Capture the cell that displays the provided text and extract its (X, Y) central coordinate. 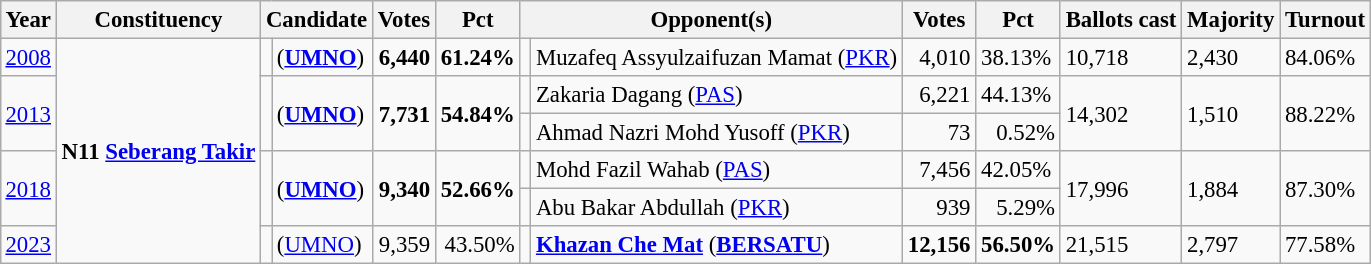
42.05% (1018, 170)
N11 Seberang Takir (158, 151)
9,340 (404, 188)
21,515 (1120, 245)
7,456 (938, 170)
2,430 (1231, 57)
4,010 (938, 57)
2013 (28, 114)
Ahmad Nazri Mohd Yusoff (PKR) (717, 133)
12,156 (938, 245)
84.06% (1326, 57)
44.13% (1018, 95)
939 (938, 208)
6,440 (404, 57)
10,718 (1120, 57)
9,359 (404, 245)
Candidate (317, 20)
7,731 (404, 114)
1,510 (1231, 114)
Khazan Che Mat (BERSATU) (717, 245)
2008 (28, 57)
Year (28, 20)
Opponent(s) (711, 20)
17,996 (1120, 188)
Ballots cast (1120, 20)
2,797 (1231, 245)
Turnout (1326, 20)
43.50% (478, 245)
2023 (28, 245)
6,221 (938, 95)
1,884 (1231, 188)
2018 (28, 188)
0.52% (1018, 133)
5.29% (1018, 208)
56.50% (1018, 245)
38.13% (1018, 57)
Constituency (158, 20)
87.30% (1326, 188)
Abu Bakar Abdullah (PKR) (717, 208)
Majority (1231, 20)
Zakaria Dagang (PAS) (717, 95)
73 (938, 133)
61.24% (478, 57)
88.22% (1326, 114)
14,302 (1120, 114)
52.66% (478, 188)
Muzafeq Assyulzaifuzan Mamat (PKR) (717, 57)
54.84% (478, 114)
Mohd Fazil Wahab (PAS) (717, 170)
77.58% (1326, 245)
